Identify which cell holds the provided text, then report its [X, Y] central coordinate. 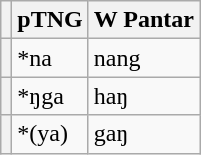
gaŋ [144, 134]
*(ya) [50, 134]
*ŋga [50, 96]
pTNG [50, 20]
haŋ [144, 96]
nang [144, 58]
*na [50, 58]
W Pantar [144, 20]
